Locate the cell with the specified text and output its (x, y) center coordinate. 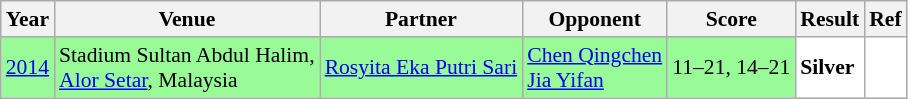
Year (28, 19)
Rosyita Eka Putri Sari (422, 68)
Score (731, 19)
11–21, 14–21 (731, 68)
Stadium Sultan Abdul Halim,Alor Setar, Malaysia (187, 68)
Ref (885, 19)
Opponent (594, 19)
Result (830, 19)
Venue (187, 19)
Chen Qingchen Jia Yifan (594, 68)
Partner (422, 19)
2014 (28, 68)
Silver (830, 68)
